Find where the given text appears and provide that cell's center as (X, Y) coordinate. 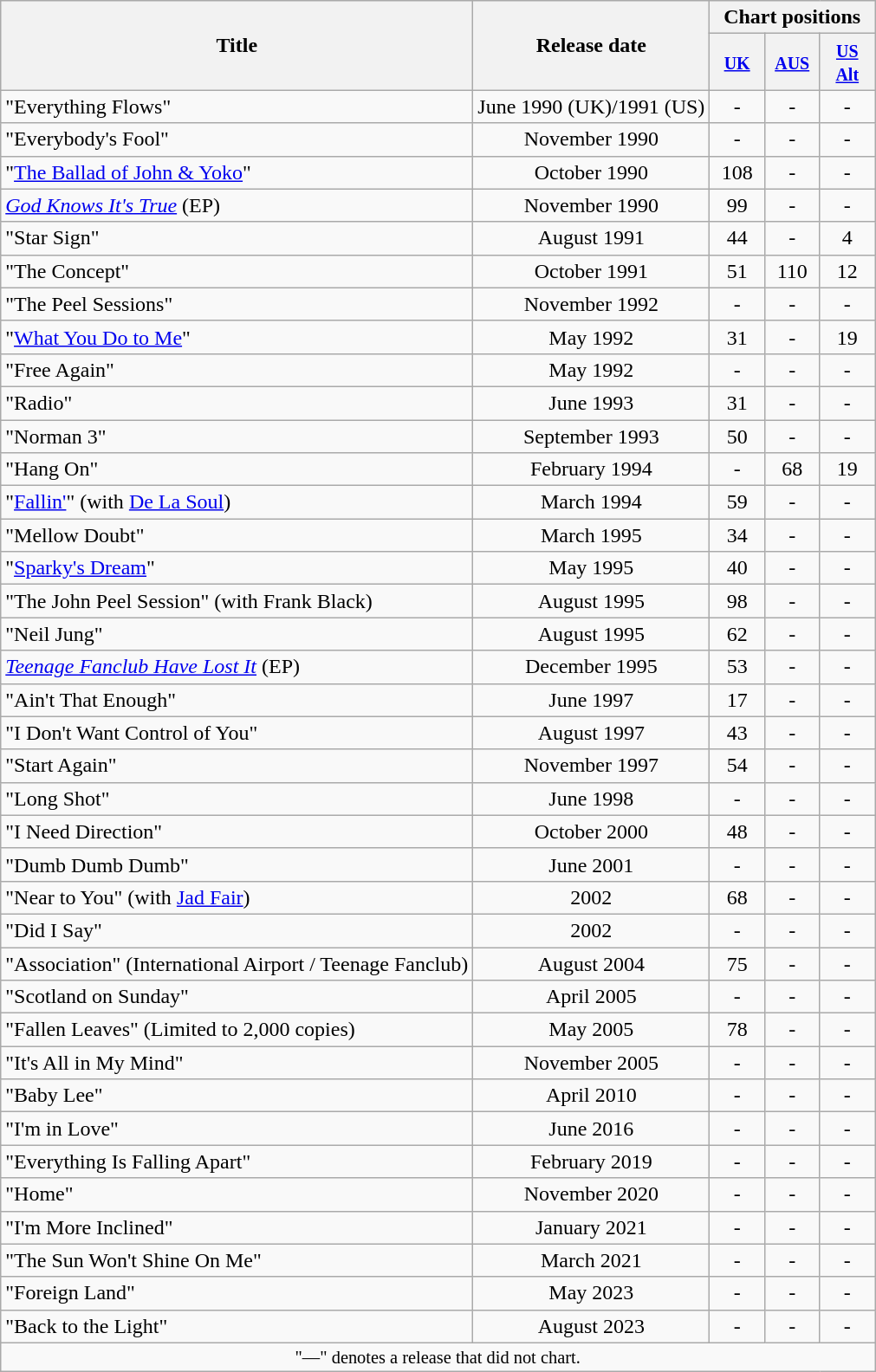
78 (737, 1030)
Teenage Fanclub Have Lost It (EP) (237, 667)
75 (737, 964)
"Baby Lee" (237, 1096)
November 2020 (591, 1194)
November 1992 (591, 304)
110 (792, 271)
34 (737, 535)
AUS (792, 62)
"Ain't That Enough" (237, 700)
March 1994 (591, 502)
March 2021 (591, 1260)
"Fallen Leaves" (Limited to 2,000 copies) (237, 1030)
98 (737, 601)
April 2005 (591, 997)
51 (737, 271)
"Everything Is Falling Apart" (237, 1162)
"Scotland on Sunday" (237, 997)
"The John Peel Session" (with Frank Black) (237, 601)
September 1993 (591, 436)
59 (737, 502)
June 2001 (591, 864)
Chart positions (792, 17)
62 (737, 634)
May 1995 (591, 568)
"I Don't Want Control of You" (237, 733)
Title (237, 45)
November 1997 (591, 766)
"Near to You" (with Jad Fair) (237, 897)
40 (737, 568)
June 1993 (591, 403)
August 1991 (591, 238)
December 1995 (591, 667)
99 (737, 205)
"Everybody's Fool" (237, 139)
June 1990 (UK)/1991 (US) (591, 107)
"Start Again" (237, 766)
November 2005 (591, 1063)
October 1990 (591, 172)
"Star Sign" (237, 238)
August 2023 (591, 1326)
May 2005 (591, 1030)
October 2000 (591, 832)
"—" denotes a release that did not chart. (438, 1357)
May 2023 (591, 1293)
God Knows It's True (EP) (237, 205)
"Association" (International Airport / Teenage Fanclub) (237, 964)
June 2016 (591, 1129)
53 (737, 667)
"Hang On" (237, 469)
June 1997 (591, 700)
January 2021 (591, 1227)
54 (737, 766)
"The Concept" (237, 271)
"It's All in My Mind" (237, 1063)
March 1995 (591, 535)
50 (737, 436)
"The Sun Won't Shine On Me" (237, 1260)
"Sparky's Dream" (237, 568)
"Did I Say" (237, 930)
"What You Do to Me" (237, 337)
"I'm More Inclined" (237, 1227)
February 2019 (591, 1162)
48 (737, 832)
"I Need Direction" (237, 832)
"Norman 3" (237, 436)
"Radio" (237, 403)
108 (737, 172)
June 1998 (591, 799)
12 (847, 271)
"The Peel Sessions" (237, 304)
4 (847, 238)
"Back to the Light" (237, 1326)
"Fallin'" (with De La Soul) (237, 502)
17 (737, 700)
October 1991 (591, 271)
August 2004 (591, 964)
44 (737, 238)
"Dumb Dumb Dumb" (237, 864)
"I'm in Love" (237, 1129)
August 1997 (591, 733)
"Free Again" (237, 370)
"Mellow Doubt" (237, 535)
"Everything Flows" (237, 107)
"Neil Jung" (237, 634)
April 2010 (591, 1096)
"Home" (237, 1194)
43 (737, 733)
"The Ballad of John & Yoko" (237, 172)
"Long Shot" (237, 799)
Release date (591, 45)
"Foreign Land" (237, 1293)
US Alt (847, 62)
February 1994 (591, 469)
UK (737, 62)
